Return the (X, Y) coordinate for the center point of the cell that contains the specified text.  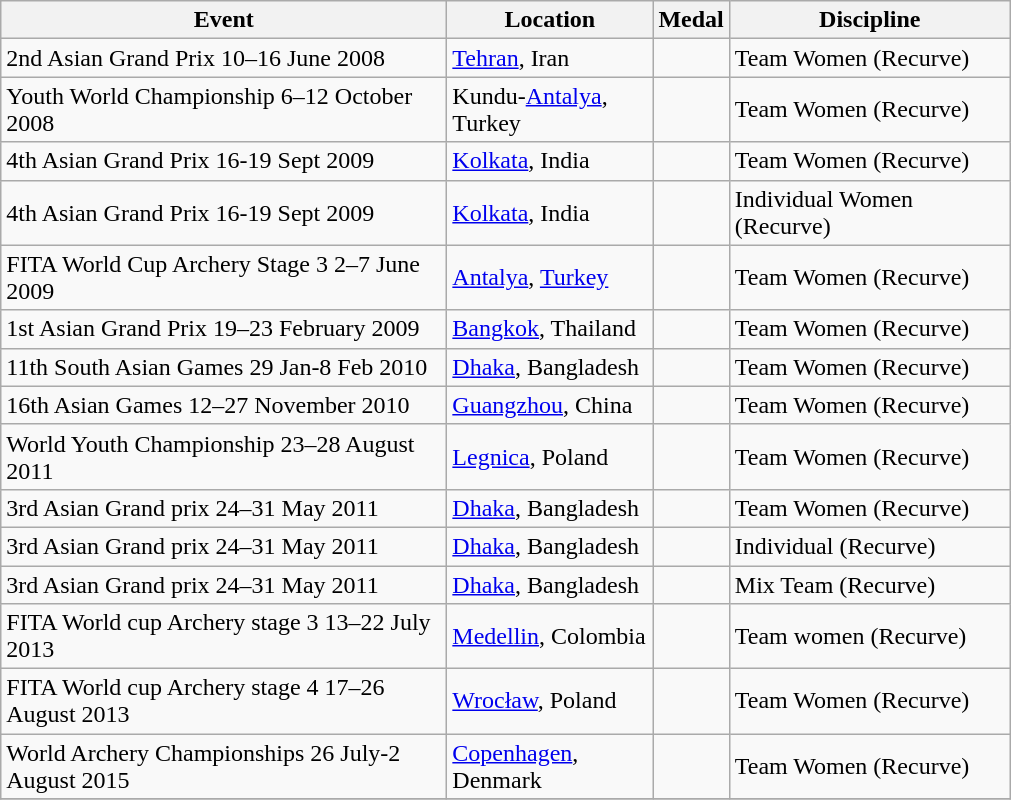
Copenhagen, Denmark (550, 766)
Medal (691, 20)
FITA World cup Archery stage 3 13–22 July 2013 (224, 636)
Individual Women (Recurve) (870, 212)
FITA World cup Archery stage 4 17–26 August 2013 (224, 702)
11th South Asian Games 29 Jan-8 Feb 2010 (224, 367)
Discipline (870, 20)
Legnica, Poland (550, 456)
World Archery Championships 26 July-2 August 2015 (224, 766)
Location (550, 20)
Medellin, Colombia (550, 636)
Wrocław, Poland (550, 702)
Individual (Recurve) (870, 546)
Youth World Championship 6–12 October 2008 (224, 110)
Antalya, Turkey (550, 278)
Team women (Recurve) (870, 636)
FITA World Cup Archery Stage 3 2–7 June 2009 (224, 278)
Bangkok, Thailand (550, 329)
Kundu-Antalya, Turkey (550, 110)
Event (224, 20)
Tehran, Iran (550, 58)
World Youth Championship 23–28 August 2011 (224, 456)
1st Asian Grand Prix 19–23 February 2009 (224, 329)
16th Asian Games 12–27 November 2010 (224, 405)
Mix Team (Recurve) (870, 585)
2nd Asian Grand Prix 10–16 June 2008 (224, 58)
Guangzhou, China (550, 405)
